Scan for the cell matching the given text and deliver its [x, y] coordinate at center. 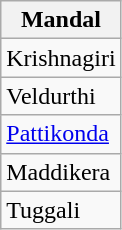
Krishnagiri [61, 58]
Mandal [61, 20]
Tuggali [61, 210]
Veldurthi [61, 96]
Maddikera [61, 172]
Pattikonda [61, 134]
